Extract the (X, Y) coordinate from the center of the cell holding the provided text.  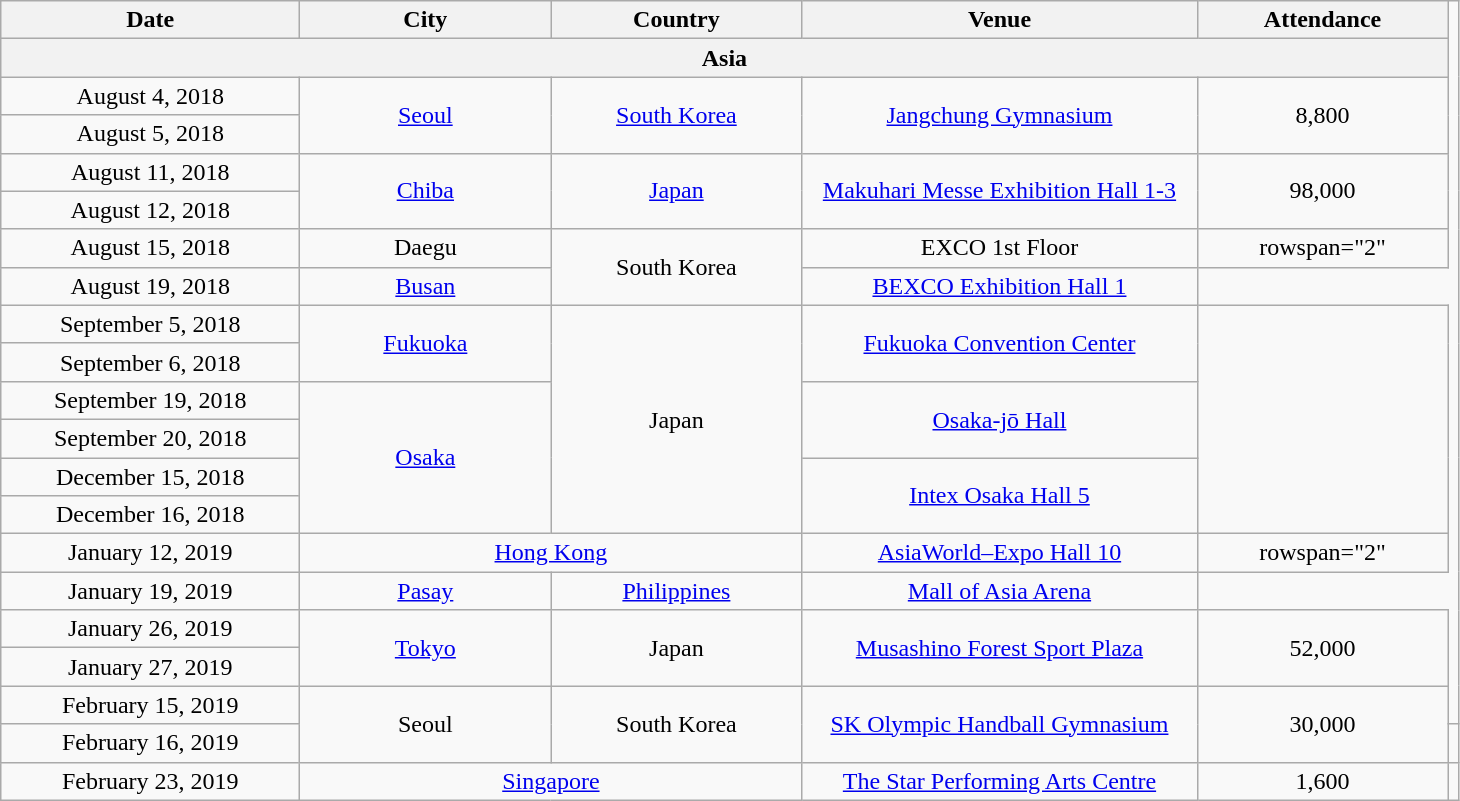
EXCO 1st Floor (1000, 248)
Venue (1000, 20)
Asia (724, 58)
September 20, 2018 (150, 438)
August 11, 2018 (150, 172)
Country (676, 20)
The Star Performing Arts Centre (1000, 781)
January 19, 2019 (150, 591)
Pasay (426, 591)
Fukuoka (426, 343)
8,800 (1322, 115)
Singapore (551, 781)
January 12, 2019 (150, 553)
September 6, 2018 (150, 362)
Date (150, 20)
Musashino Forest Sport Plaza (1000, 648)
January 27, 2019 (150, 667)
98,000 (1322, 191)
Mall of Asia Arena (1000, 591)
BEXCO Exhibition Hall 1 (1000, 286)
Tokyo (426, 648)
Osaka (426, 457)
Intex Osaka Hall 5 (1000, 496)
Attendance (1322, 20)
Chiba (426, 191)
August 12, 2018 (150, 210)
Osaka-jō Hall (1000, 419)
February 16, 2019 (150, 743)
Jangchung Gymnasium (1000, 115)
1,600 (1322, 781)
September 19, 2018 (150, 400)
City (426, 20)
Fukuoka Convention Center (1000, 343)
August 4, 2018 (150, 96)
August 15, 2018 (150, 248)
September 5, 2018 (150, 324)
December 15, 2018 (150, 477)
Makuhari Messe Exhibition Hall 1-3 (1000, 191)
August 5, 2018 (150, 134)
Philippines (676, 591)
52,000 (1322, 648)
January 26, 2019 (150, 629)
AsiaWorld–Expo Hall 10 (1000, 553)
August 19, 2018 (150, 286)
Hong Kong (551, 553)
December 16, 2018 (150, 515)
February 23, 2019 (150, 781)
February 15, 2019 (150, 705)
SK Olympic Handball Gymnasium (1000, 724)
Daegu (426, 248)
Busan (426, 286)
30,000 (1322, 724)
